Find where the given text appears and provide that cell's center as (X, Y) coordinate. 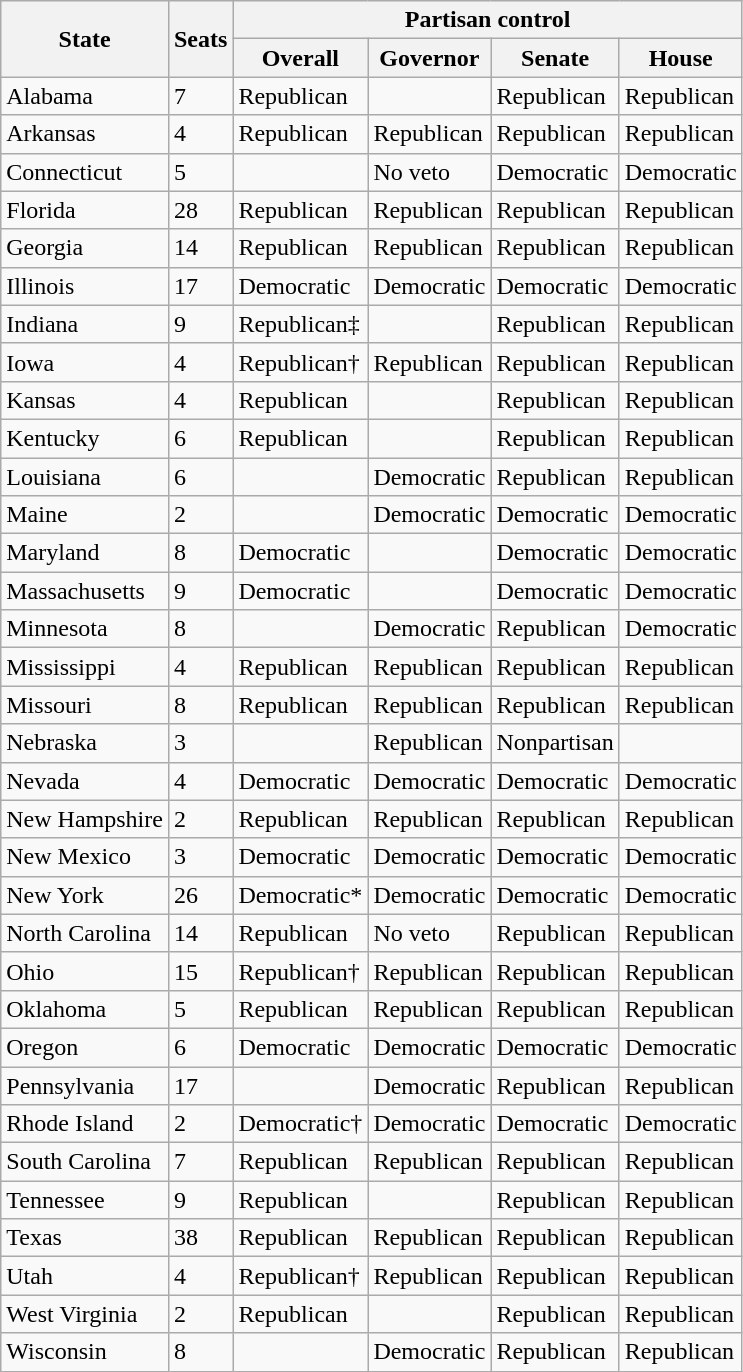
North Carolina (85, 933)
Minnesota (85, 629)
Alabama (85, 96)
Wisconsin (85, 1352)
Republican‡ (300, 324)
Maine (85, 515)
South Carolina (85, 1162)
New Hampshire (85, 819)
Nevada (85, 781)
House (680, 58)
Missouri (85, 705)
Louisiana (85, 477)
Pennsylvania (85, 1085)
Kentucky (85, 438)
Oklahoma (85, 1009)
West Virginia (85, 1314)
26 (200, 895)
Iowa (85, 362)
Illinois (85, 286)
Nonpartisan (555, 743)
Maryland (85, 553)
Massachusetts (85, 591)
Democratic* (300, 895)
New Mexico (85, 857)
Texas (85, 1238)
Mississippi (85, 667)
Kansas (85, 400)
Arkansas (85, 134)
Utah (85, 1276)
Georgia (85, 248)
Rhode Island (85, 1124)
15 (200, 971)
New York (85, 895)
Connecticut (85, 172)
Democratic† (300, 1124)
28 (200, 210)
Nebraska (85, 743)
State (85, 39)
Seats (200, 39)
Partisan control (488, 20)
Indiana (85, 324)
Governor (430, 58)
Ohio (85, 971)
Tennessee (85, 1200)
Senate (555, 58)
Oregon (85, 1047)
Florida (85, 210)
38 (200, 1238)
Overall (300, 58)
